Scan for the cell matching the given text and deliver its [X, Y] coordinate at center. 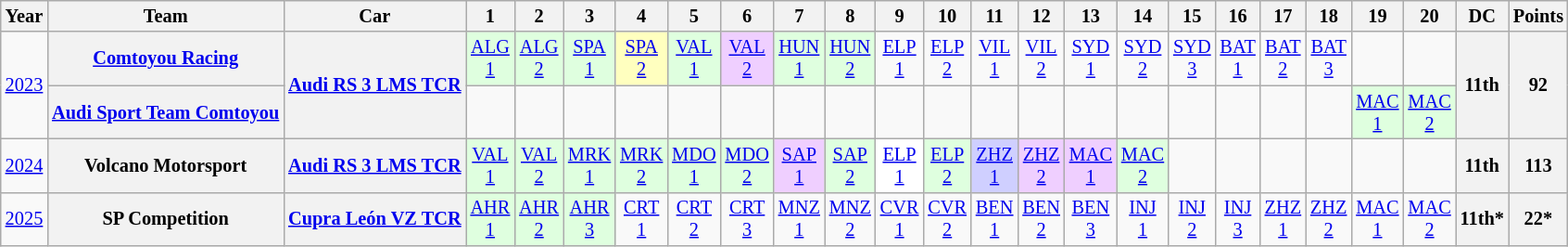
SPA2 [641, 58]
BAT1 [1238, 58]
MNZ1 [799, 219]
BAT2 [1283, 58]
Comtoyou Racing [165, 58]
HUN1 [799, 58]
SPA1 [589, 58]
2025 [24, 219]
SAP2 [851, 165]
3 [589, 16]
SYD1 [1091, 58]
2 [539, 16]
ALG1 [491, 58]
CRT1 [641, 219]
Cupra León VZ TCR [374, 219]
2024 [24, 165]
22* [1538, 219]
INJ3 [1238, 219]
2023 [24, 85]
Car [374, 16]
92 [1538, 85]
13 [1091, 16]
9 [900, 16]
6 [747, 16]
14 [1143, 16]
AHR2 [539, 219]
19 [1377, 16]
7 [799, 16]
VIL1 [994, 58]
ALG2 [539, 58]
BAT3 [1329, 58]
17 [1283, 16]
CVR1 [900, 219]
18 [1329, 16]
CRT2 [693, 219]
11 [994, 16]
Volcano Motorsport [165, 165]
MRK2 [641, 165]
AHR1 [491, 219]
SYD3 [1192, 58]
SP Competition [165, 219]
BEN1 [994, 219]
HUN2 [851, 58]
4 [641, 16]
20 [1429, 16]
DC [1483, 16]
Audi Sport Team Comtoyou [165, 112]
Year [24, 16]
10 [947, 16]
16 [1238, 16]
MDO2 [747, 165]
CVR2 [947, 219]
MRK1 [589, 165]
CRT3 [747, 219]
SAP1 [799, 165]
15 [1192, 16]
MDO1 [693, 165]
INJ2 [1192, 219]
MNZ2 [851, 219]
11th* [1483, 219]
12 [1041, 16]
113 [1538, 165]
INJ1 [1143, 219]
Points [1538, 16]
Team [165, 16]
8 [851, 16]
SYD2 [1143, 58]
1 [491, 16]
VIL2 [1041, 58]
BEN3 [1091, 219]
AHR3 [589, 219]
5 [693, 16]
BEN2 [1041, 219]
